Return the [x, y] coordinate for the center point of the cell that contains the specified text.  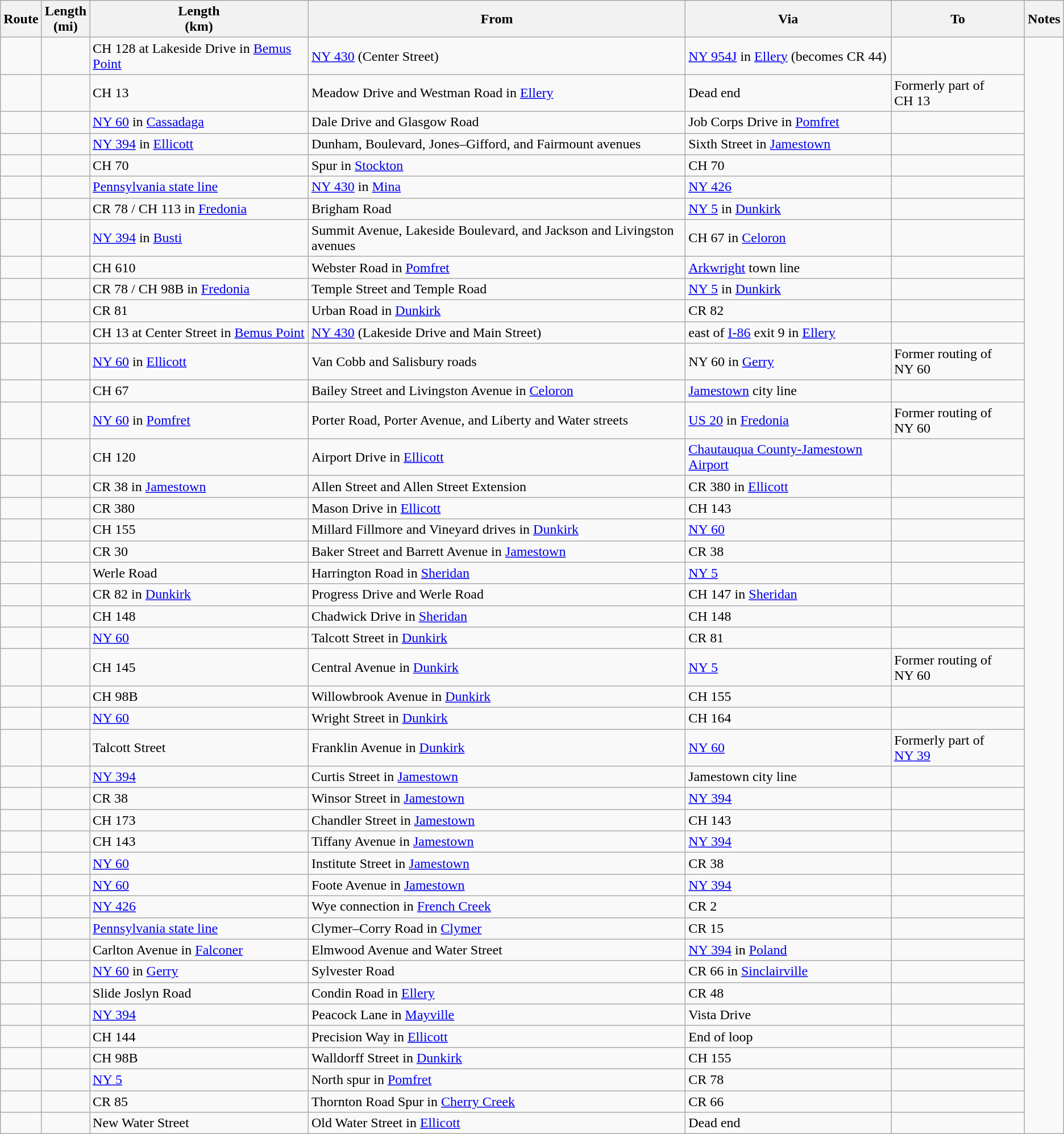
Wye connection in French Creek [497, 907]
Bailey Street and Livingston Avenue in Celoron [497, 391]
CH 145 [199, 667]
Walldorff Street in Dunkirk [497, 1058]
Talcott Street [199, 747]
CR 380 [199, 508]
CH 147 in Sheridan [788, 595]
NY 430 (Lakeside Drive and Main Street) [497, 333]
CR 38 in Jamestown [199, 487]
CR 82 [788, 310]
Formerly part of CH 13 [958, 93]
NY 394 in Busti [199, 238]
Clymer–Corry Road in Clymer [497, 928]
Winsor Street in Jamestown [497, 799]
Millard Fillmore and Vineyard drives in Dunkirk [497, 530]
Baker Street and Barrett Avenue in Jamestown [497, 551]
From [497, 19]
CR 66 in Sinclairville [788, 971]
Summit Avenue, Lakeside Boulevard, and Jackson and Livingston avenues [497, 238]
Van Cobb and Salisbury roads [497, 362]
CR 30 [199, 551]
Foote Avenue in Jamestown [497, 885]
New Water Street [199, 1123]
Route [21, 19]
CR 82 in Dunkirk [199, 595]
Job Corps Drive in Pomfret [788, 122]
NY 60 in Ellicott [199, 362]
Thornton Road Spur in Cherry Creek [497, 1101]
Sylvester Road [497, 971]
Length(km) [199, 19]
Condin Road in Ellery [497, 993]
Brigham Road [497, 209]
Allen Street and Allen Street Extension [497, 487]
Notes [1044, 19]
east of I-86 exit 9 in Ellery [788, 333]
Slide Joslyn Road [199, 993]
CR 85 [199, 1101]
CH 128 at Lakeside Drive in Bemus Point [199, 56]
Old Water Street in Ellicott [497, 1123]
Central Avenue in Dunkirk [497, 667]
Sixth Street in Jamestown [788, 144]
Wright Street in Dunkirk [497, 718]
CH 13 [199, 93]
CH 67 in Celoron [788, 238]
US 20 in Fredonia [788, 421]
To [958, 19]
Precision Way in Ellicott [497, 1036]
Harrington Road in Sheridan [497, 573]
Elmwood Avenue and Water Street [497, 950]
Tiffany Avenue in Jamestown [497, 842]
CR 66 [788, 1101]
Urban Road in Dunkirk [497, 310]
Dale Drive and Glasgow Road [497, 122]
NY 430 in Mina [497, 187]
Spur in Stockton [497, 165]
Arkwright town line [788, 267]
Chadwick Drive in Sheridan [497, 616]
Airport Drive in Ellicott [497, 457]
NY 394 in Poland [788, 950]
Willowbrook Avenue in Dunkirk [497, 696]
CH 120 [199, 457]
Franklin Avenue in Dunkirk [497, 747]
CH 610 [199, 267]
North spur in Pomfret [497, 1079]
Curtis Street in Jamestown [497, 777]
CR 78 / CH 113 in Fredonia [199, 209]
NY 60 in Pomfret [199, 421]
NY 430 (Center Street) [497, 56]
CH 164 [788, 718]
Webster Road in Pomfret [497, 267]
Mason Drive in Ellicott [497, 508]
CR 78 / CH 98B in Fredonia [199, 289]
Institute Street in Jamestown [497, 863]
Via [788, 19]
Meadow Drive and Westman Road in Ellery [497, 93]
CR 380 in Ellicott [788, 487]
Chautauqua County-Jamestown Airport [788, 457]
Chandler Street in Jamestown [497, 820]
CH 173 [199, 820]
Dunham, Boulevard, Jones–Gifford, and Fairmount avenues [497, 144]
End of loop [788, 1036]
CR 78 [788, 1079]
Length(mi) [65, 19]
Progress Drive and Werle Road [497, 595]
Peacock Lane in Mayville [497, 1015]
CR 48 [788, 993]
CH 144 [199, 1036]
CH 67 [199, 391]
Carlton Avenue in Falconer [199, 950]
CH 13 at Center Street in Bemus Point [199, 333]
NY 394 in Ellicott [199, 144]
NY 60 in Cassadaga [199, 122]
Porter Road, Porter Avenue, and Liberty and Water streets [497, 421]
NY 954J in Ellery (becomes CR 44) [788, 56]
CR 2 [788, 907]
CR 15 [788, 928]
Temple Street and Temple Road [497, 289]
Formerly part of NY 39 [958, 747]
Talcott Street in Dunkirk [497, 638]
Werle Road [199, 573]
Vista Drive [788, 1015]
